For the text-containing cell, return its midpoint in (x, y) coordinate format. 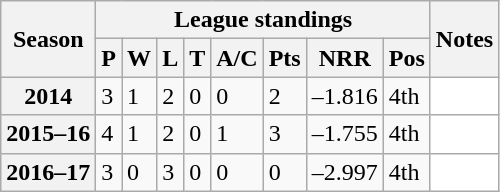
2016–17 (48, 172)
–1.755 (344, 134)
League standings (264, 20)
W (140, 58)
A/C (237, 58)
–2.997 (344, 172)
4 (109, 134)
P (109, 58)
2014 (48, 96)
L (170, 58)
Pts (284, 58)
–1.816 (344, 96)
T (198, 58)
Notes (464, 39)
NRR (344, 58)
Pos (406, 58)
Season (48, 39)
2015–16 (48, 134)
